Detect which cell encompasses the target text, then output its (x, y) center coordinate. 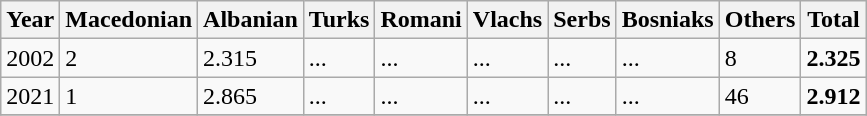
Bosniaks (668, 20)
Macedonian (129, 20)
2002 (30, 58)
Serbs (582, 20)
1 (129, 96)
Year (30, 20)
Albanian (251, 20)
46 (760, 96)
Romani (421, 20)
Turks (339, 20)
8 (760, 58)
2.315 (251, 58)
2.325 (834, 58)
Others (760, 20)
2021 (30, 96)
2.865 (251, 96)
Vlachs (507, 20)
Total (834, 20)
2 (129, 58)
2.912 (834, 96)
